Pinpoint the cell where the given text exists, returning its (X, Y) midpoint coordinate. 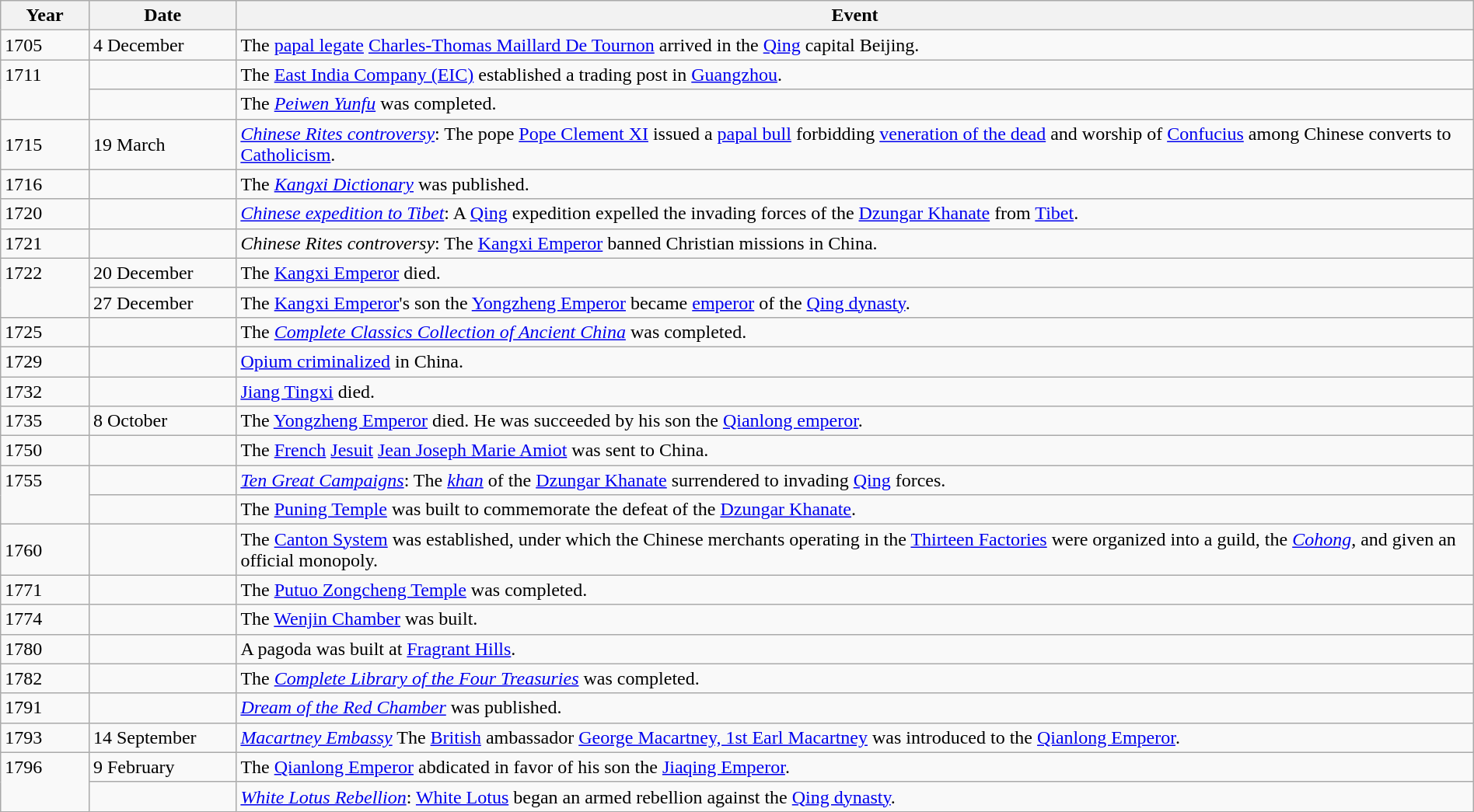
4 December (162, 45)
1796 (45, 782)
The Yongzheng Emperor died. He was succeeded by his son the Qianlong emperor. (855, 421)
1715 (45, 145)
Jiang Tingxi died. (855, 391)
Ten Great Campaigns: The khan of the Dzungar Khanate surrendered to invading Qing forces. (855, 480)
The Qianlong Emperor abdicated in favor of his son the Jiaqing Emperor. (855, 767)
Opium criminalized in China. (855, 361)
Chinese expedition to Tibet: A Qing expedition expelled the invading forces of the Dzungar Khanate from Tibet. (855, 214)
White Lotus Rebellion: White Lotus began an armed rebellion against the Qing dynasty. (855, 796)
14 September (162, 737)
1774 (45, 619)
Year (45, 16)
Dream of the Red Chamber was published. (855, 708)
The East India Company (EIC) established a trading post in Guangzhou. (855, 75)
1793 (45, 737)
The Puning Temple was built to commemorate the defeat of the Dzungar Khanate. (855, 510)
1755 (45, 495)
1750 (45, 451)
1720 (45, 214)
The Peiwen Yunfu was completed. (855, 104)
20 December (162, 273)
1705 (45, 45)
27 December (162, 302)
Macartney Embassy The British ambassador George Macartney, 1st Earl Macartney was introduced to the Qianlong Emperor. (855, 737)
1782 (45, 678)
1791 (45, 708)
The Complete Classics Collection of Ancient China was completed. (855, 332)
The Putuo Zongcheng Temple was completed. (855, 590)
1716 (45, 184)
19 March (162, 145)
Chinese Rites controversy: The Kangxi Emperor banned Christian missions in China. (855, 243)
A pagoda was built at Fragrant Hills. (855, 649)
1725 (45, 332)
Date (162, 16)
The Complete Library of the Four Treasuries was completed. (855, 678)
1780 (45, 649)
1721 (45, 243)
The French Jesuit Jean Joseph Marie Amiot was sent to China. (855, 451)
1735 (45, 421)
1729 (45, 361)
1771 (45, 590)
The papal legate Charles-Thomas Maillard De Tournon arrived in the Qing capital Beijing. (855, 45)
The Kangxi Emperor died. (855, 273)
1760 (45, 550)
The Kangxi Dictionary was published. (855, 184)
1722 (45, 288)
1711 (45, 89)
8 October (162, 421)
Event (855, 16)
The Wenjin Chamber was built. (855, 619)
9 February (162, 767)
1732 (45, 391)
The Kangxi Emperor's son the Yongzheng Emperor became emperor of the Qing dynasty. (855, 302)
